Provide the [X, Y] coordinate of the cell's center where the given text is located.  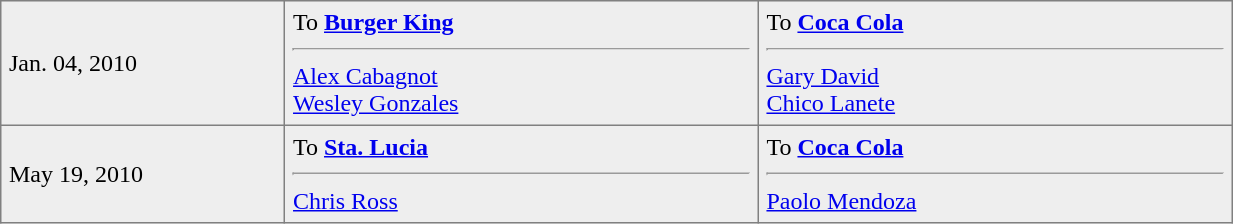
To Coca ColaGary DavidChico Lanete [994, 63]
To Coca ColaPaolo Mendoza [994, 174]
Jan. 04, 2010 [143, 63]
To Sta. LuciaChris Ross [522, 174]
May 19, 2010 [143, 174]
To Burger KingAlex CabagnotWesley Gonzales [522, 63]
